Output the [X, Y] coordinate of the center of the cell containing the given text.  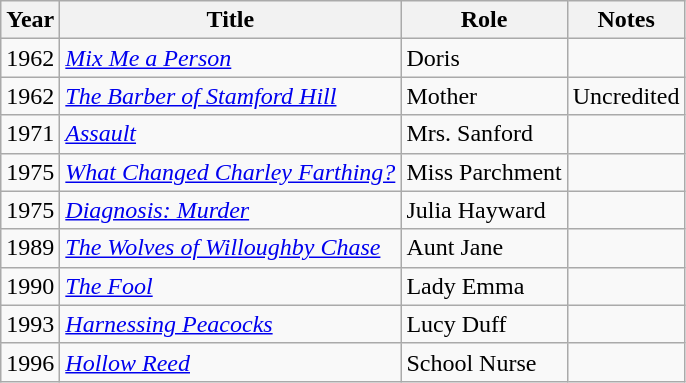
Harnessing Peacocks [230, 324]
Miss Parchment [484, 172]
Title [230, 20]
School Nurse [484, 362]
Role [484, 20]
Mother [484, 96]
1989 [30, 248]
Diagnosis: Murder [230, 210]
Assault [230, 134]
1996 [30, 362]
The Barber of Stamford Hill [230, 96]
Lucy Duff [484, 324]
Mix Me a Person [230, 58]
Uncredited [626, 96]
Julia Hayward [484, 210]
Year [30, 20]
Notes [626, 20]
1990 [30, 286]
The Wolves of Willoughby Chase [230, 248]
Aunt Jane [484, 248]
Doris [484, 58]
What Changed Charley Farthing? [230, 172]
The Fool [230, 286]
1971 [30, 134]
Lady Emma [484, 286]
Hollow Reed [230, 362]
Mrs. Sanford [484, 134]
1993 [30, 324]
